Scan for the cell matching the given text and deliver its [X, Y] coordinate at center. 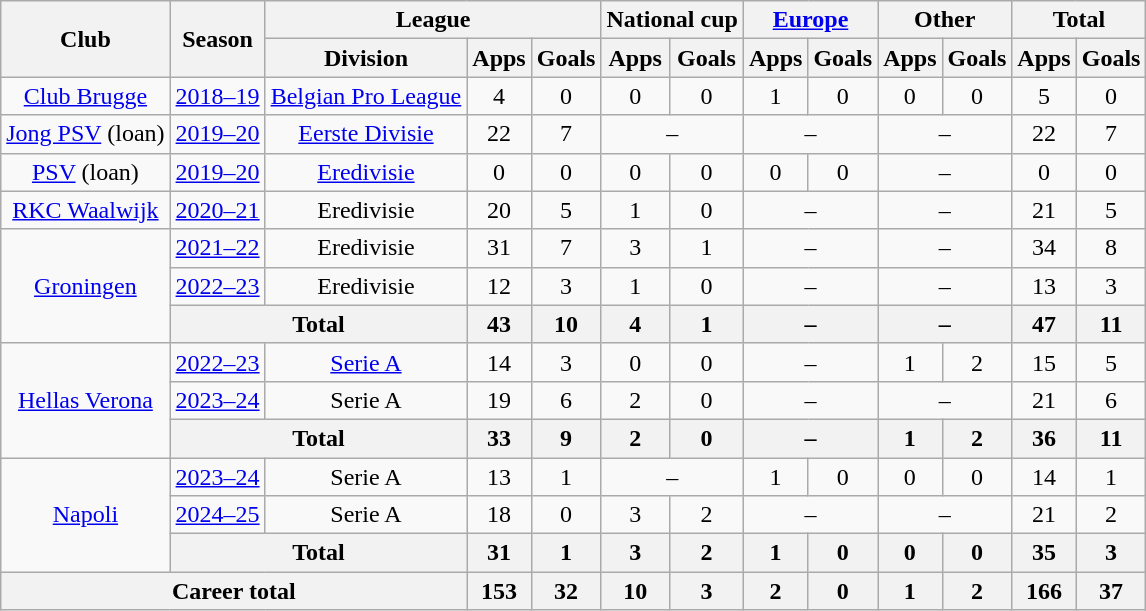
32 [566, 591]
League [433, 20]
Belgian Pro League [366, 96]
Napoli [86, 515]
RKC Waalwijk [86, 210]
2021–22 [218, 248]
36 [1044, 438]
9 [566, 438]
Club Brugge [86, 96]
Season [218, 39]
Division [366, 58]
Jong PSV (loan) [86, 134]
Eerste Divisie [366, 134]
PSV (loan) [86, 172]
20 [499, 210]
153 [499, 591]
47 [1044, 324]
2018–19 [218, 96]
18 [499, 515]
19 [499, 400]
34 [1044, 248]
33 [499, 438]
Career total [234, 591]
Club [86, 39]
Europe [810, 20]
15 [1044, 362]
12 [499, 286]
2020–21 [218, 210]
Groningen [86, 286]
Hellas Verona [86, 400]
166 [1044, 591]
Other [945, 20]
2024–25 [218, 515]
43 [499, 324]
35 [1044, 553]
37 [1111, 591]
8 [1111, 248]
National cup [672, 20]
